Detect which cell encompasses the target text, then output its [x, y] center coordinate. 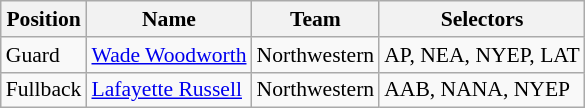
AAB, NANA, NYEP [482, 90]
Name [168, 19]
Fullback [44, 90]
Wade Woodworth [168, 55]
Team [316, 19]
Selectors [482, 19]
Position [44, 19]
AP, NEA, NYEP, LAT [482, 55]
Lafayette Russell [168, 90]
Guard [44, 55]
